Capture the cell that displays the provided text and extract its [X, Y] central coordinate. 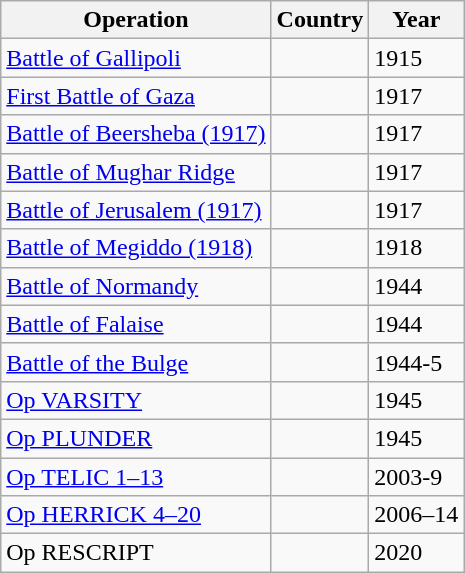
Country [320, 20]
Battle of Normandy [136, 286]
1918 [416, 248]
Year [416, 20]
Op TELIC 1–13 [136, 477]
Op HERRICK 4–20 [136, 515]
1915 [416, 58]
Battle of the Bulge [136, 362]
Op VARSITY [136, 400]
Operation [136, 20]
2006–14 [416, 515]
Battle of Gallipoli [136, 58]
First Battle of Gaza [136, 96]
Battle of Jerusalem (1917) [136, 210]
Battle of Mughar Ridge [136, 172]
2003-9 [416, 477]
Op PLUNDER [136, 438]
Battle of Falaise [136, 324]
Op RESCRIPT [136, 553]
2020 [416, 553]
Battle of Beersheba (1917) [136, 134]
Battle of Megiddo (1918) [136, 248]
1944-5 [416, 362]
